Identify which cell holds the provided text, then report its [X, Y] central coordinate. 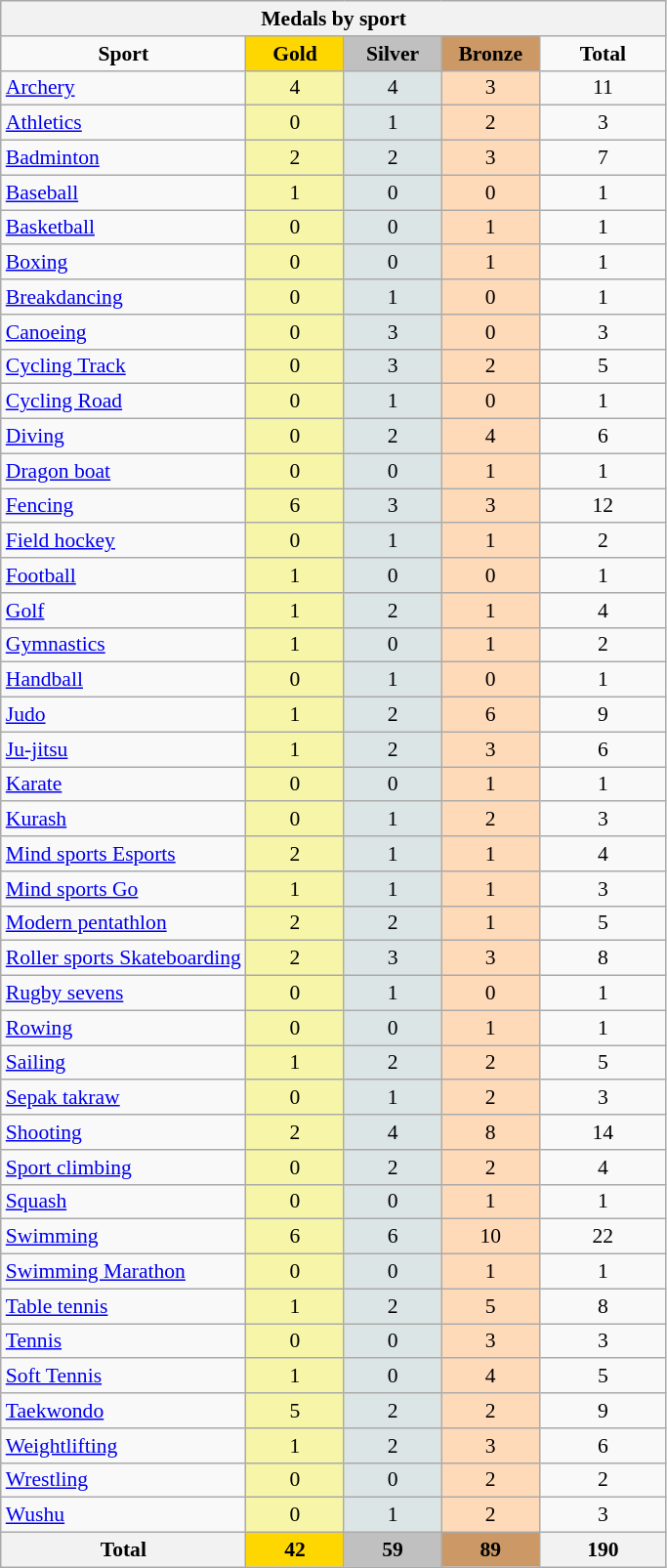
Ju-jitsu [123, 749]
Sailing [123, 1063]
Judo [123, 715]
Swimming [123, 1237]
Diving [123, 437]
Sepak takraw [123, 1098]
Shooting [123, 1132]
Rugby sevens [123, 994]
Roller sports Skateboarding [123, 958]
Table tennis [123, 1306]
59 [393, 1550]
Sport climbing [123, 1167]
Silver [393, 54]
Handball [123, 680]
Gold [295, 54]
Wrestling [123, 1480]
Medals by sport [334, 19]
Cycling Road [123, 402]
Field hockey [123, 541]
Weightlifting [123, 1446]
Bronze [490, 54]
Basketball [123, 228]
Rowing [123, 1028]
Baseball [123, 192]
Archery [123, 88]
89 [490, 1550]
190 [603, 1550]
Squash [123, 1202]
Swimming Marathon [123, 1272]
42 [295, 1550]
Boxing [123, 263]
Fencing [123, 506]
Breakdancing [123, 297]
Athletics [123, 123]
11 [603, 88]
Tennis [123, 1341]
Gymnastics [123, 645]
22 [603, 1237]
Soft Tennis [123, 1377]
Badminton [123, 158]
Dragon boat [123, 471]
Mind sports Go [123, 889]
Canoeing [123, 332]
Taekwondo [123, 1411]
Golf [123, 611]
14 [603, 1132]
Football [123, 575]
Mind sports Esports [123, 854]
Sport [123, 54]
Modern pentathlon [123, 923]
Karate [123, 784]
10 [490, 1237]
7 [603, 158]
Kurash [123, 820]
12 [603, 506]
Wushu [123, 1515]
Cycling Track [123, 366]
